Find where the given text appears and provide that cell's center as [x, y] coordinate. 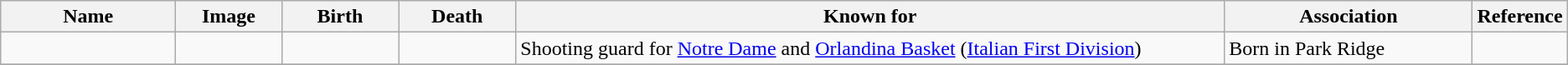
Known for [870, 17]
Death [457, 17]
Birth [340, 17]
Shooting guard for Notre Dame and Orlandina Basket (Italian First Division) [870, 48]
Born in Park Ridge [1349, 48]
Name [89, 17]
Image [230, 17]
Association [1349, 17]
Reference [1519, 17]
